Find where the given text appears and provide that cell's center as (x, y) coordinate. 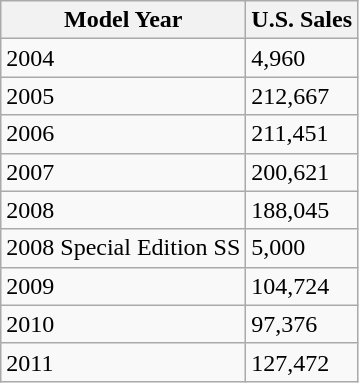
2007 (124, 172)
200,621 (302, 172)
5,000 (302, 248)
97,376 (302, 324)
2005 (124, 96)
2006 (124, 134)
2009 (124, 286)
U.S. Sales (302, 20)
2008 Special Edition SS (124, 248)
2011 (124, 362)
104,724 (302, 286)
Model Year (124, 20)
188,045 (302, 210)
4,960 (302, 58)
212,667 (302, 96)
127,472 (302, 362)
2008 (124, 210)
2004 (124, 58)
2010 (124, 324)
211,451 (302, 134)
